Locate the cell with the specified text and output its (X, Y) center coordinate. 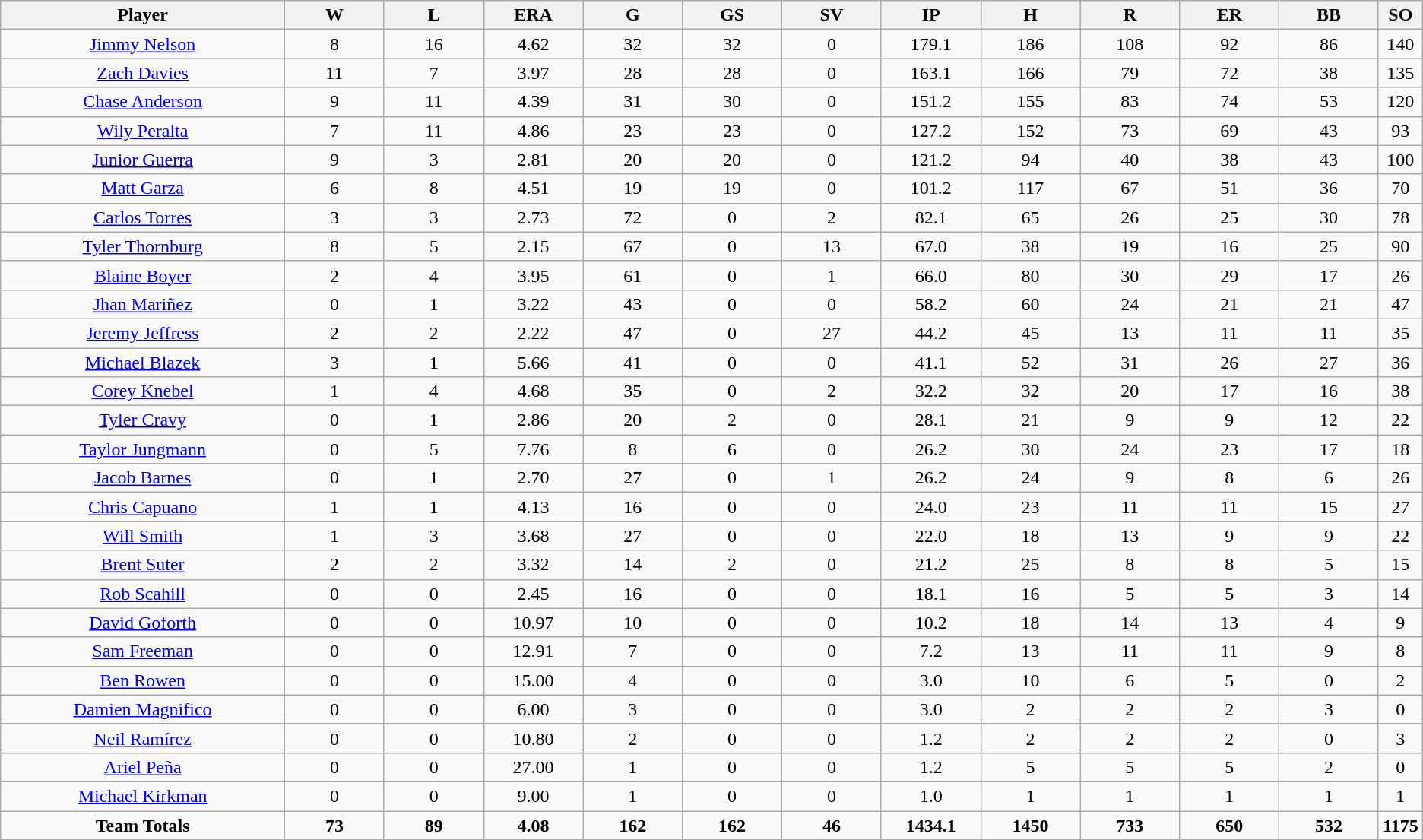
179.1 (930, 44)
10.80 (534, 738)
Chase Anderson (143, 102)
GS (733, 15)
Brent Suter (143, 565)
44.2 (930, 333)
4.13 (534, 507)
32.2 (930, 391)
L (433, 15)
SV (832, 15)
10.97 (534, 623)
Michael Blazek (143, 363)
100 (1400, 160)
Tyler Cravy (143, 420)
2.15 (534, 246)
70 (1400, 189)
IP (930, 15)
650 (1230, 825)
24.0 (930, 507)
7.2 (930, 651)
152 (1031, 131)
12 (1329, 420)
45 (1031, 333)
Chris Capuano (143, 507)
Neil Ramírez (143, 738)
53 (1329, 102)
2.86 (534, 420)
7.76 (534, 449)
Junior Guerra (143, 160)
140 (1400, 44)
532 (1329, 825)
4.51 (534, 189)
80 (1031, 275)
29 (1230, 275)
74 (1230, 102)
40 (1130, 160)
108 (1130, 44)
Carlos Torres (143, 217)
2.45 (534, 594)
G (632, 15)
Team Totals (143, 825)
22.0 (930, 536)
2.81 (534, 160)
89 (433, 825)
67.0 (930, 246)
W (334, 15)
94 (1031, 160)
18.1 (930, 594)
4.62 (534, 44)
ERA (534, 15)
Wily Peralta (143, 131)
Sam Freeman (143, 651)
Jhan Mariñez (143, 304)
79 (1130, 73)
41 (632, 363)
90 (1400, 246)
1.0 (930, 796)
10.2 (930, 623)
166 (1031, 73)
Damien Magnifico (143, 709)
60 (1031, 304)
3.95 (534, 275)
Michael Kirkman (143, 796)
66.0 (930, 275)
733 (1130, 825)
Zach Davies (143, 73)
3.97 (534, 73)
93 (1400, 131)
127.2 (930, 131)
120 (1400, 102)
H (1031, 15)
82.1 (930, 217)
Jimmy Nelson (143, 44)
117 (1031, 189)
1450 (1031, 825)
Blaine Boyer (143, 275)
65 (1031, 217)
3.32 (534, 565)
12.91 (534, 651)
27.00 (534, 767)
Jacob Barnes (143, 478)
15.00 (534, 680)
151.2 (930, 102)
28.1 (930, 420)
Taylor Jungmann (143, 449)
46 (832, 825)
61 (632, 275)
78 (1400, 217)
Corey Knebel (143, 391)
6.00 (534, 709)
1175 (1400, 825)
4.08 (534, 825)
101.2 (930, 189)
3.22 (534, 304)
2.73 (534, 217)
David Goforth (143, 623)
Ben Rowen (143, 680)
21.2 (930, 565)
4.86 (534, 131)
83 (1130, 102)
2.22 (534, 333)
41.1 (930, 363)
3.68 (534, 536)
121.2 (930, 160)
186 (1031, 44)
SO (1400, 15)
4.39 (534, 102)
9.00 (534, 796)
52 (1031, 363)
Rob Scahill (143, 594)
5.66 (534, 363)
4.68 (534, 391)
BB (1329, 15)
1434.1 (930, 825)
155 (1031, 102)
Tyler Thornburg (143, 246)
51 (1230, 189)
69 (1230, 131)
135 (1400, 73)
58.2 (930, 304)
Player (143, 15)
92 (1230, 44)
Matt Garza (143, 189)
Will Smith (143, 536)
2.70 (534, 478)
163.1 (930, 73)
R (1130, 15)
86 (1329, 44)
Ariel Peña (143, 767)
Jeremy Jeffress (143, 333)
ER (1230, 15)
